Capture the cell that displays the provided text and extract its (X, Y) central coordinate. 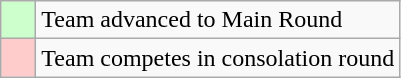
Team advanced to Main Round (218, 20)
Team competes in consolation round (218, 58)
